Return the (x, y) coordinate for the center point of the cell that contains the specified text.  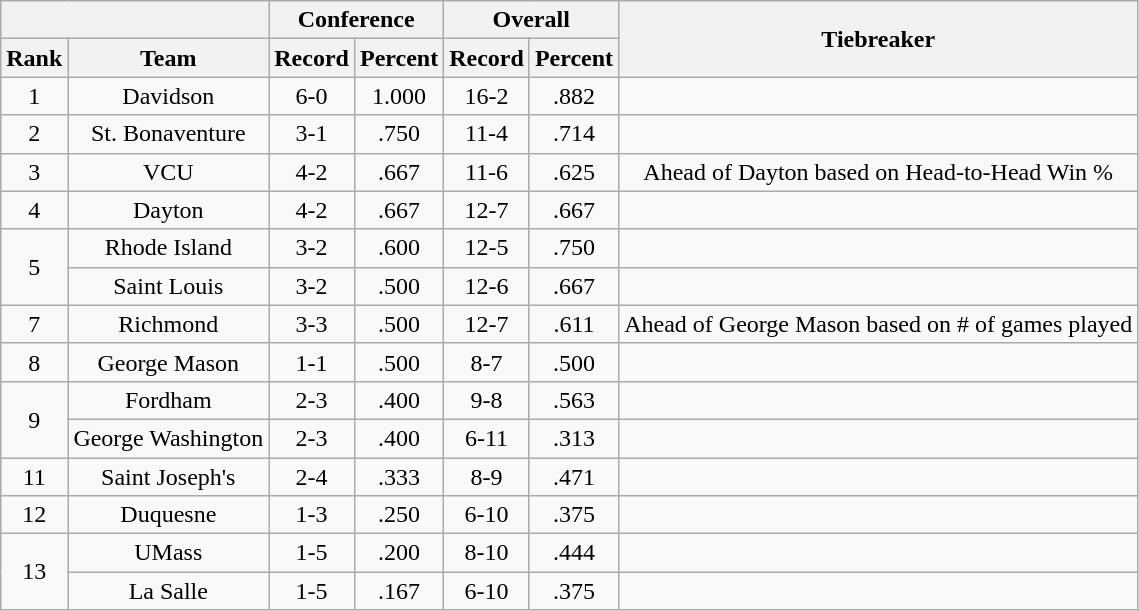
11-6 (487, 172)
Tiebreaker (878, 39)
4 (34, 210)
8-9 (487, 477)
13 (34, 572)
.167 (398, 591)
.333 (398, 477)
12 (34, 515)
1.000 (398, 96)
.882 (574, 96)
UMass (168, 553)
.611 (574, 324)
.313 (574, 438)
12-6 (487, 286)
12-5 (487, 248)
1-3 (312, 515)
9-8 (487, 400)
Saint Joseph's (168, 477)
Rank (34, 58)
11-4 (487, 134)
.714 (574, 134)
Dayton (168, 210)
.444 (574, 553)
Richmond (168, 324)
1 (34, 96)
1-1 (312, 362)
Davidson (168, 96)
6-11 (487, 438)
7 (34, 324)
5 (34, 267)
.600 (398, 248)
11 (34, 477)
Ahead of Dayton based on Head-to-Head Win % (878, 172)
.625 (574, 172)
.250 (398, 515)
9 (34, 419)
George Washington (168, 438)
8-7 (487, 362)
3 (34, 172)
VCU (168, 172)
3-1 (312, 134)
Ahead of George Mason based on # of games played (878, 324)
6-0 (312, 96)
Rhode Island (168, 248)
La Salle (168, 591)
Duquesne (168, 515)
8-10 (487, 553)
.563 (574, 400)
16-2 (487, 96)
St. Bonaventure (168, 134)
Overall (532, 20)
Conference (356, 20)
George Mason (168, 362)
Team (168, 58)
Saint Louis (168, 286)
8 (34, 362)
3-3 (312, 324)
2-4 (312, 477)
Fordham (168, 400)
2 (34, 134)
.200 (398, 553)
.471 (574, 477)
